Pinpoint the cell where the given text exists, returning its [X, Y] midpoint coordinate. 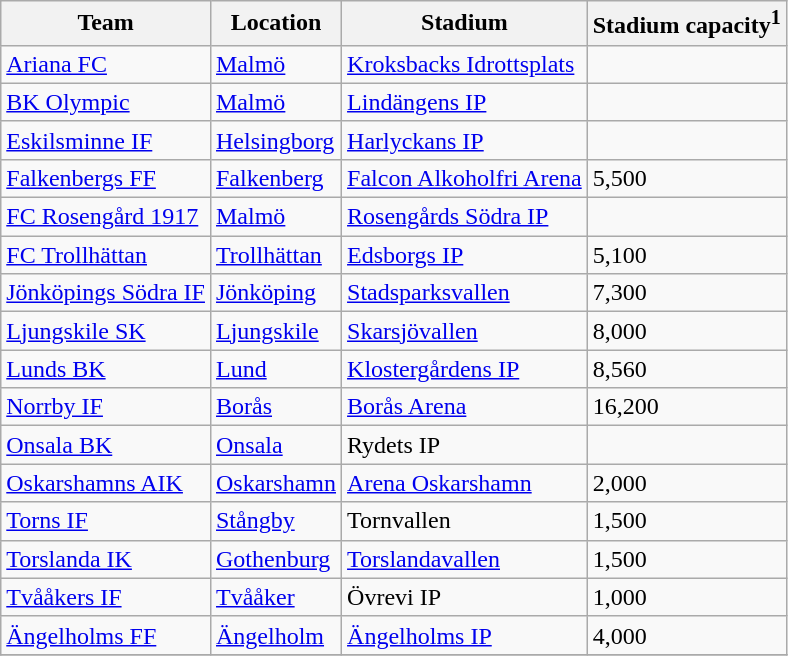
Trollhättan [276, 255]
Stadsparksvallen [465, 293]
Arena Oskarshamn [465, 483]
Torslandavallen [465, 559]
Eskilsminne IF [106, 140]
Lund [276, 369]
BK Olympic [106, 102]
1,000 [686, 597]
4,000 [686, 635]
Jönköping [276, 293]
Jönköpings Södra IF [106, 293]
7,300 [686, 293]
Oskarshamn [276, 483]
FC Rosengård 1917 [106, 217]
Stadium capacity1 [686, 24]
8,000 [686, 331]
Ängelholms FF [106, 635]
Ljungskile [276, 331]
Rosengårds Södra IP [465, 217]
16,200 [686, 407]
Falkenbergs FF [106, 178]
Edsborgs IP [465, 255]
Lunds BK [106, 369]
5,100 [686, 255]
Skarsjövallen [465, 331]
Borås Arena [465, 407]
Oskarshamns AIK [106, 483]
Stångby [276, 521]
Lindängens IP [465, 102]
Helsingborg [276, 140]
Ängelholm [276, 635]
Tornvallen [465, 521]
2,000 [686, 483]
Falkenberg [276, 178]
5,500 [686, 178]
Ljungskile SK [106, 331]
Onsala [276, 445]
Stadium [465, 24]
Norrby IF [106, 407]
8,560 [686, 369]
Gothenburg [276, 559]
Location [276, 24]
Rydets IP [465, 445]
Borås [276, 407]
Ariana FC [106, 64]
Tvååkers IF [106, 597]
Team [106, 24]
Övrevi IP [465, 597]
Harlyckans IP [465, 140]
Torns IF [106, 521]
Ängelholms IP [465, 635]
FC Trollhättan [106, 255]
Torslanda IK [106, 559]
Falcon Alkoholfri Arena [465, 178]
Klostergårdens IP [465, 369]
Kroksbacks Idrottsplats [465, 64]
Onsala BK [106, 445]
Tvååker [276, 597]
